Output the [X, Y] coordinate of the center of the cell containing the given text.  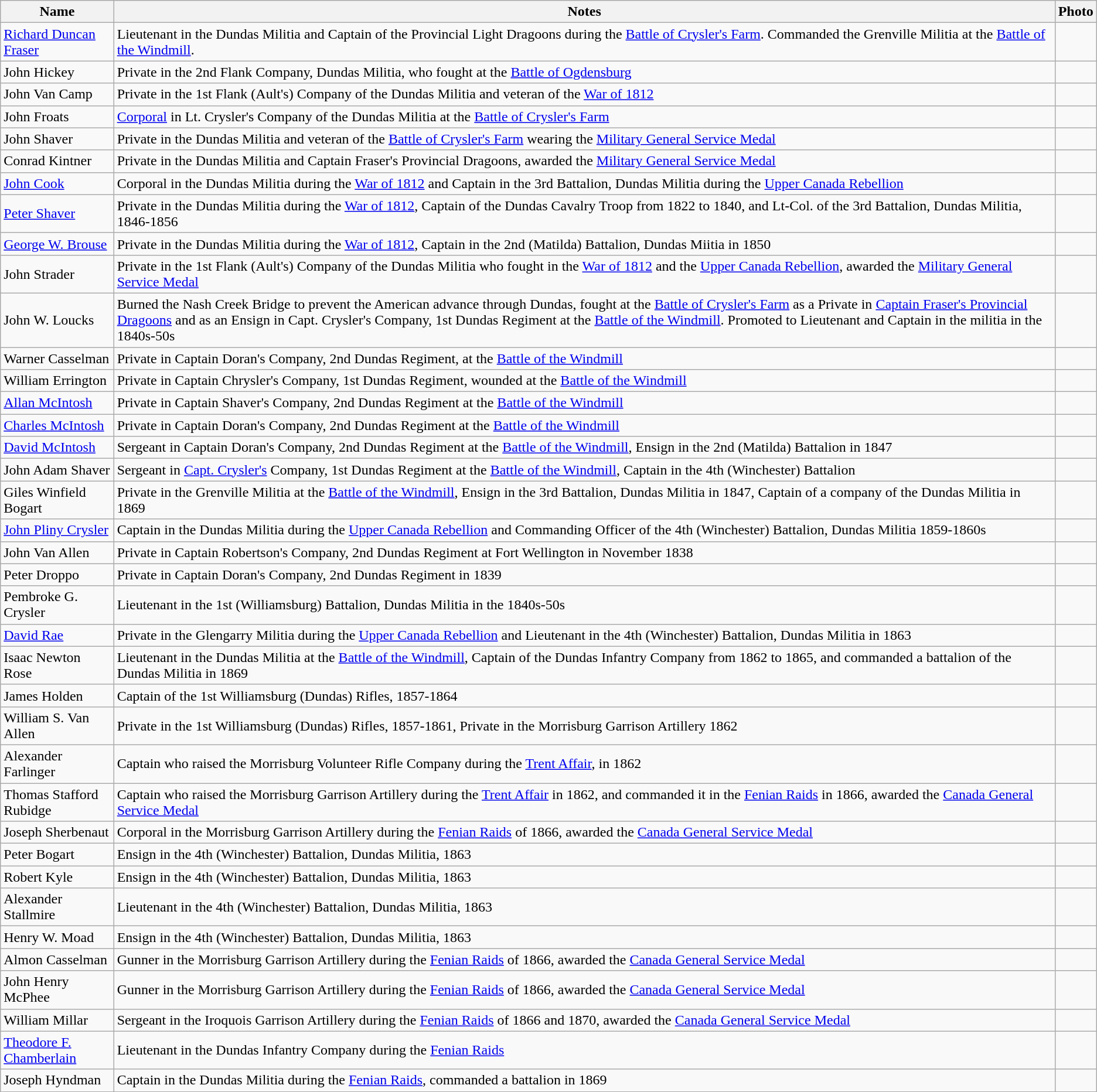
William Millar [57, 1020]
Private in Captain Shaver's Company, 2nd Dundas Regiment at the Battle of the Windmill [584, 403]
Theodore F. Chamberlain [57, 1050]
Private in Captain Doran's Company, 2nd Dundas Regiment at the Battle of the Windmill [584, 425]
John Cook [57, 183]
Warner Casselman [57, 358]
John Van Camp [57, 94]
John Froats [57, 117]
Joseph Hyndman [57, 1080]
Corporal in the Dundas Militia during the War of 1812 and Captain in the 3rd Battalion, Dundas Militia during the Upper Canada Rebellion [584, 183]
Peter Droppo [57, 575]
Charles McIntosh [57, 425]
David McIntosh [57, 448]
Conrad Kintner [57, 161]
Name [57, 12]
Pembroke G. Crysler [57, 605]
Private in Captain Robertson's Company, 2nd Dundas Regiment at Fort Wellington in November 1838 [584, 552]
John Henry McPhee [57, 990]
John Pliny Crysler [57, 530]
Captain who raised the Morrisburg Volunteer Rifle Company during the Trent Affair, in 1862 [584, 764]
Alexander Farlinger [57, 764]
John Hickey [57, 72]
John Strader [57, 274]
Giles Winfield Bogart [57, 500]
John Van Allen [57, 552]
George W. Brouse [57, 244]
Lieutenant in the 1st (Williamsburg) Battalion, Dundas Militia in the 1840s-50s [584, 605]
Private in the Dundas Militia and veteran of the Battle of Crysler's Farm wearing the Military General Service Medal [584, 139]
Isaac Newton Rose [57, 666]
Private in the Dundas Militia and Captain Fraser's Provincial Dragoons, awarded the Military General Service Medal [584, 161]
Private in Captain Doran's Company, 2nd Dundas Regiment in 1839 [584, 575]
Notes [584, 12]
James Holden [57, 695]
Henry W. Moad [57, 937]
Almon Casselman [57, 960]
David Rae [57, 635]
Private in the 1st Williamsburg (Dundas) Rifles, 1857-1861, Private in the Morrisburg Garrison Artillery 1862 [584, 725]
Lieutenant in the Dundas Infantry Company during the Fenian Raids [584, 1050]
Corporal in Lt. Crysler's Company of the Dundas Militia at the Battle of Crysler's Farm [584, 117]
Photo [1076, 12]
Robert Kyle [57, 877]
John Shaver [57, 139]
Captain in the Dundas Militia during the Fenian Raids, commanded a battalion in 1869 [584, 1080]
Private in the Dundas Militia during the War of 1812, Captain in the 2nd (Matilda) Battalion, Dundas Miitia in 1850 [584, 244]
John W. Loucks [57, 320]
Sergeant in Captain Doran's Company, 2nd Dundas Regiment at the Battle of the Windmill, Ensign in the 2nd (Matilda) Battalion in 1847 [584, 448]
Private in Captain Chrysler's Company, 1st Dundas Regiment, wounded at the Battle of the Windmill [584, 381]
Captain of the 1st Williamsburg (Dundas) Rifles, 1857-1864 [584, 695]
Sergeant in the Iroquois Garrison Artillery during the Fenian Raids of 1866 and 1870, awarded the Canada General Service Medal [584, 1020]
Private in the 1st Flank (Ault's) Company of the Dundas Militia and veteran of the War of 1812 [584, 94]
Alexander Stallmire [57, 907]
William S. Van Allen [57, 725]
Captain in the Dundas Militia during the Upper Canada Rebellion and Commanding Officer of the 4th (Winchester) Battalion, Dundas Militia 1859-1860s [584, 530]
Sergeant in Capt. Crysler's Company, 1st Dundas Regiment at the Battle of the Windmill, Captain in the 4th (Winchester) Battalion [584, 470]
Joseph Sherbenaut [57, 832]
Private in Captain Doran's Company, 2nd Dundas Regiment, at the Battle of the Windmill [584, 358]
John Adam Shaver [57, 470]
Peter Shaver [57, 213]
Thomas Stafford Rubidge [57, 801]
Lieutenant in the 4th (Winchester) Battalion, Dundas Militia, 1863 [584, 907]
Private in the Glengarry Militia during the Upper Canada Rebellion and Lieutenant in the 4th (Winchester) Battalion, Dundas Militia in 1863 [584, 635]
Corporal in the Morrisburg Garrison Artillery during the Fenian Raids of 1866, awarded the Canada General Service Medal [584, 832]
Allan McIntosh [57, 403]
Richard Duncan Fraser [57, 42]
Peter Bogart [57, 855]
William Errington [57, 381]
Private in the 2nd Flank Company, Dundas Militia, who fought at the Battle of Ogdensburg [584, 72]
